Extract the (X, Y) coordinate from the center of the cell holding the provided text.  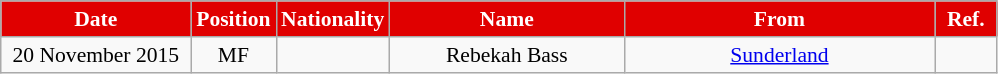
Sunderland (779, 55)
Position (234, 19)
Name (506, 19)
Date (96, 19)
Ref. (966, 19)
From (779, 19)
Rebekah Bass (506, 55)
MF (234, 55)
20 November 2015 (96, 55)
Nationality (332, 19)
